Return the (x, y) coordinate for the center point of the cell that contains the specified text.  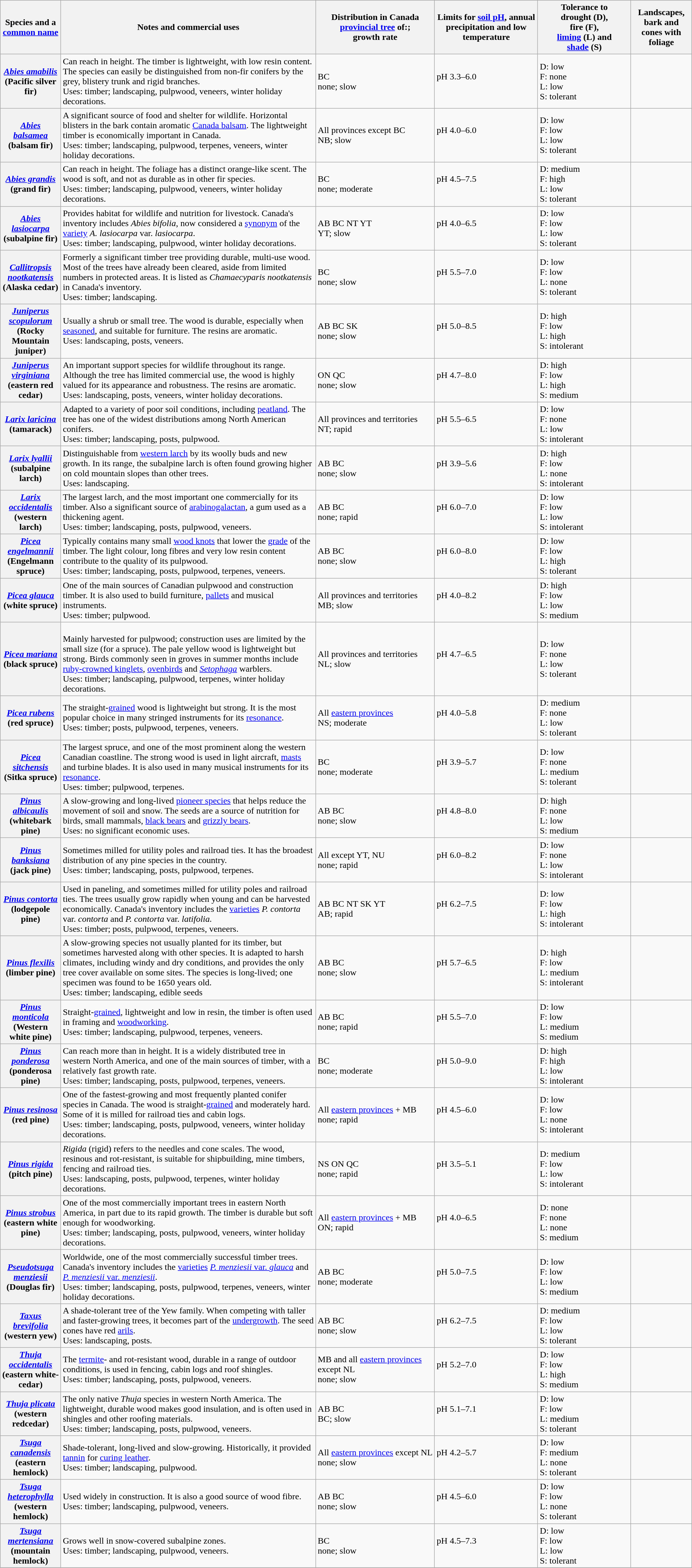
ON QCnone; slow (375, 380)
Abies grandis (grand fir) (31, 184)
Species and a common name (31, 27)
Thuja occidentalis (eastern white-cedar) (31, 1369)
All provinces and territoriesNT; rapid (375, 424)
D: mediumF: lowL: lowS: tolerant (584, 1326)
AB BCnone; moderate (375, 1276)
Distri­bution in Canadaprovincial tree of:;growth rate (375, 27)
Taxus brevifolia (western yew) (31, 1326)
pH 4.5–7.3 (486, 1546)
pH 3.5–5.1 (486, 1169)
pH 6.0–7.0 (486, 512)
D: highF: lowL: highS: medium (584, 380)
D: lowF: lowL: mediumS: tolerant (584, 1414)
pH 4.0–6.0 (486, 135)
Larix laricina (tamarack) (31, 424)
pH 5.0–8.5 (486, 331)
D: highF: noneL: lowS: medium (584, 816)
All provinces except BCNB; slow (375, 135)
D: lowF: lowL: mediumS: medium (584, 1022)
NS ON QCnone; rapid (375, 1169)
Used widely in construction. It is also a good source of wood fibre.Uses: timber; landscaping, pulpwood, veneers. (188, 1501)
pH 4.7–8.0 (486, 380)
D: highF: lowL: highS: intolerant (584, 331)
D: lowF: lowL: noneS: intolerant (584, 1115)
D: mediumF: noneL: lowS: tolerant (584, 718)
D: lowF: lowL: highS: medium (584, 1369)
pH 4.5–7.5 (486, 184)
Juniperus scopulorum (Rocky Mountain juniper) (31, 331)
pH 5.1–7.1 (486, 1414)
AB BCBC; slow (375, 1414)
pH 3.9–5.6 (486, 468)
Pinus monticola (Western white pine) (31, 1022)
Pinus flexilis (limber pine) (31, 968)
Picea engelmannii (Engelmann spruce) (31, 556)
pH 3.3–6.0 (486, 81)
Pinus banksiana (jack pine) (31, 860)
pH 5.0–7.5 (486, 1276)
pH 6.0–8.0 (486, 556)
All eastern provinces except NLnone; slow (375, 1458)
Tsuga heterophylla (western hemlock) (31, 1501)
Notes and commercial uses (188, 27)
Shade-tolerant, long-lived and slow-growing. Historically, it provided tannin for curing leather.Uses: timber; landscaping, pulpwood. (188, 1458)
pH 4.8–8.0 (486, 816)
Pinus resinosa (red pine) (31, 1115)
Callitropsis nootkatensis (Alaska cedar) (31, 277)
Tolerance todrought (D),fire (F),liming (L) andshade (S) (584, 27)
Picea mariana (black spruce) (31, 659)
D: highF: highL: lowS: intolerant (584, 1066)
All eastern provinces + MBON; rapid (375, 1223)
Pinus strobus (eastern white pine) (31, 1223)
Tsuga mertensiana (mountain hemlock) (31, 1546)
D: mediumF: highL: lowS: tolerant (584, 184)
pH 6.0–8.2 (486, 860)
Abies amabilis (Pacific silver fir) (31, 81)
Landscapes, bark and cones with foliage (661, 27)
Picea sitchensis (Sitka spruce) (31, 767)
Larix occidentalis (western larch) (31, 512)
Abies lasiocarpa (subalpine fir) (31, 228)
Juniperus virginiana (eastern red cedar) (31, 380)
Pinus albicaulis (whitebark pine) (31, 816)
AB BC NT SK YTAB; rapid (375, 909)
D: highF: lowL: lowS: medium (584, 600)
Tsuga canadensis (eastern hemlock) (31, 1458)
D: highF: lowL: mediumS: intolerant (584, 968)
D: lowF: mediumL: noneS: tolerant (584, 1458)
MB and all eastern provinces except NLnone; slow (375, 1369)
Picea rubens (red spruce) (31, 718)
pH 3.9–5.7 (486, 767)
pH 4.2–5.7 (486, 1458)
Pinus contorta (lodgepole pine) (31, 909)
pH 4.0–8.2 (486, 600)
AB BC NT YTYT; slow (375, 228)
Thuja plicata (western redcedar) (31, 1414)
AB BC SKnone; slow (375, 331)
D: mediumF: lowL: lowS: intolerant (584, 1169)
pH 5.0–9.0 (486, 1066)
All eastern provinces + MBnone; rapid (375, 1115)
pH 5.2–7.0 (486, 1369)
All except YT, NUnone; rapid (375, 860)
Pinus ponderosa (ponderosa pine) (31, 1066)
Grows well in snow-covered subalpine zones.Uses: timber; landscaping, pulpwood, veneers. (188, 1546)
D: highF: lowL: noneS: intolerant (584, 468)
Picea glauca (white spruce) (31, 600)
pH 4.7–6.5 (486, 659)
D: lowF: lowL: highS: tolerant (584, 556)
D: lowF: noneL: mediumS: tolerant (584, 767)
Larix lyallii (subalpine larch) (31, 468)
D: lowF: lowL: lowS: medium (584, 1276)
pH 5.7–6.5 (486, 968)
D: lowF: lowL: lowS: intolerant (584, 512)
All provinces and territoriesNL; slow (375, 659)
D: lowF: lowL: highS: intolerant (584, 909)
Pseudotsuga menziesii (Douglas fir) (31, 1276)
Abies balsamea (balsam fir) (31, 135)
pH 4.0–5.8 (486, 718)
D: noneF: noneL: noneS: medium (584, 1223)
Pinus rigida (pitch pine) (31, 1169)
All provinces and territoriesMB; slow (375, 600)
All eastern provincesNS; moderate (375, 718)
Limits for soil pH, annual precipitation and low temperature (486, 27)
pH 5.5–6.5 (486, 424)
